Pinpoint the cell where the given text exists, returning its (x, y) midpoint coordinate. 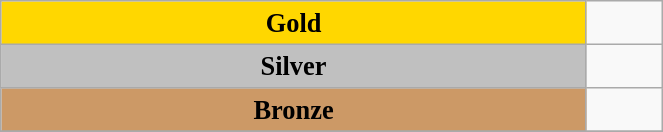
Silver (294, 66)
Bronze (294, 109)
Gold (294, 22)
